Search for the cell housing the specified text and yield its (X, Y) center coordinate. 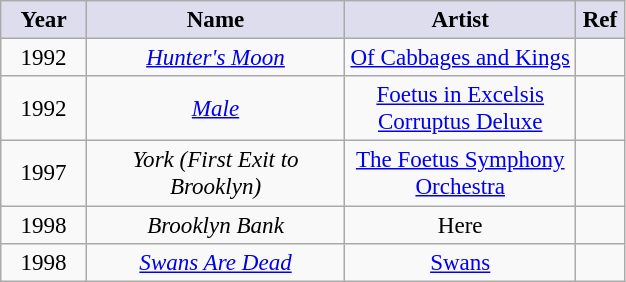
Name (215, 20)
Swans Are Dead (215, 262)
Year (44, 20)
Of Cabbages and Kings (460, 57)
Male (215, 108)
Artist (460, 20)
Swans (460, 262)
Ref (600, 20)
Here (460, 225)
Hunter's Moon (215, 57)
The Foetus Symphony Orchestra (460, 174)
Brooklyn Bank (215, 225)
1997 (44, 174)
York (First Exit to Brooklyn) (215, 174)
Foetus in Excelsis Corruptus Deluxe (460, 108)
